Find where the given text appears and provide that cell's center as (x, y) coordinate. 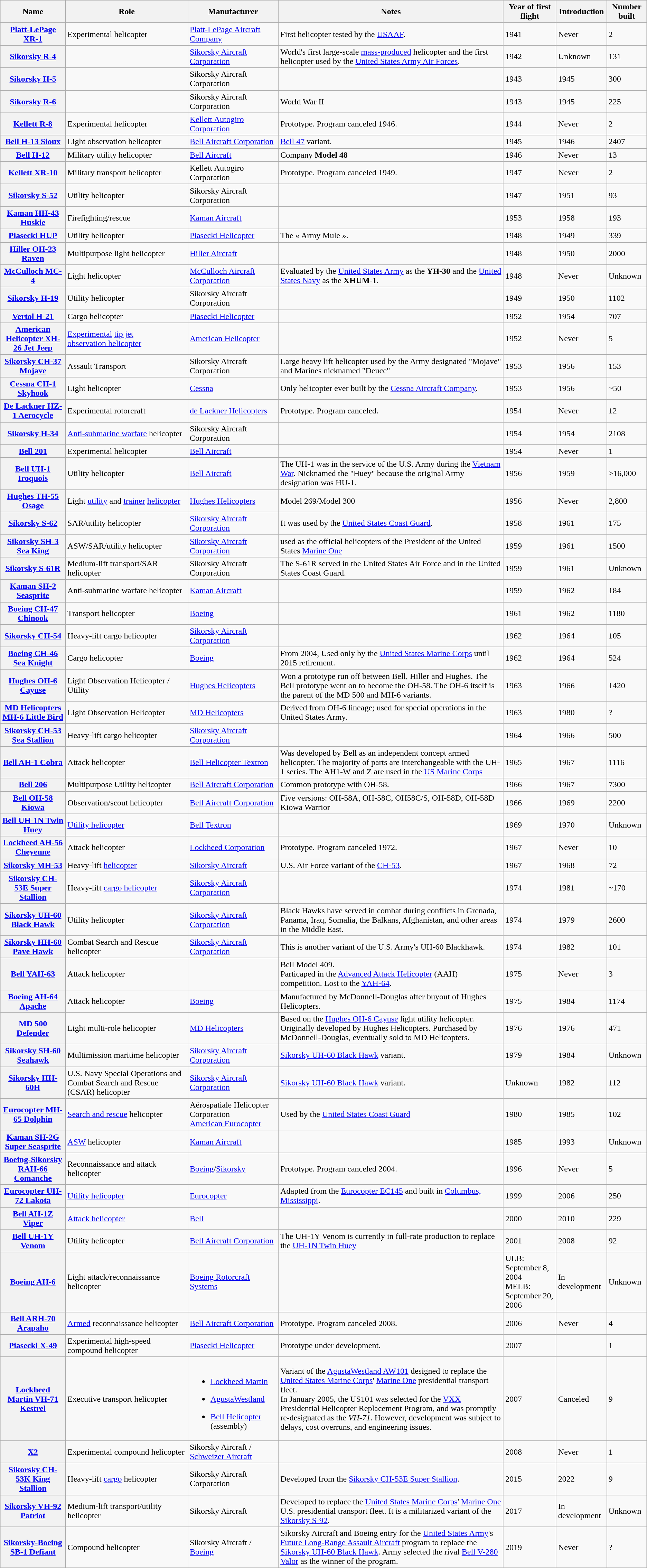
1116 (627, 762)
ASW helicopter (127, 1141)
Military transport helicopter (127, 173)
3 (627, 974)
1942 (529, 57)
De Lackner HZ-1 Aerocycle (33, 411)
Firefighting/rescue (127, 218)
MD 500 Defender (33, 1028)
used as the official helicopters of the President of the United States Marine One (391, 545)
Sikorsky MH-53 (33, 865)
Compound helicopter (127, 1547)
American Helicopter XH-26 Jet Jeep (33, 339)
Reconnaissance and attack helicopter (127, 1169)
Hiller Aircraft (233, 253)
2108 (627, 433)
92 (627, 1241)
It was used by the United States Coast Guard. (391, 523)
2015 (529, 1479)
Sikorsky CH-54 (33, 636)
Light observation helicopter (127, 142)
1996 (529, 1169)
2600 (627, 920)
Sikorsky S-62 (33, 523)
1420 (627, 685)
~50 (627, 389)
Platt-LePage XR-1 (33, 34)
Sikorsky CH-37 Mojave (33, 366)
Sikorsky H-34 (33, 433)
Piasecki X-49 (33, 1345)
Boeing CH-47 Chinook (33, 613)
ULB: September 8, 2004MELB: September 20, 2006 (529, 1282)
>16,000 (627, 474)
1180 (627, 613)
1999 (529, 1196)
2010 (581, 1218)
2019 (529, 1547)
Prototype. Program canceled. (391, 411)
Notes (391, 12)
Prototype. Program canceled 1972. (391, 848)
2407 (627, 142)
The UH-1Y Venom is currently in full-rate production to replace the UH-1N Twin Huey (391, 1241)
1944 (529, 124)
Boeing AH-6 (33, 1282)
2022 (581, 1479)
Bell (233, 1218)
Experimental rotorcraft (127, 411)
Lockheed Corporation (233, 848)
Sikorsky HH-60 Pave Hawk (33, 946)
Combat Search and Rescue helicopter (127, 946)
Manufacturer (233, 12)
300 (627, 79)
Sikorsky CH-53K King Stallion (33, 1479)
Sikorsky S-61R (33, 568)
Multipurpose light helicopter (127, 253)
Light utility and trainer helicopter (127, 501)
Sikorsky-Boeing SB-1 Defiant (33, 1547)
1970 (581, 825)
Kellett R-8 (33, 124)
Bell H-13 Sioux (33, 142)
Sikorsky CH-53E Super Stallion (33, 888)
Company Model 48 (391, 155)
Search and rescue helicopter (127, 1114)
Light multi-role helicopter (127, 1028)
4 (627, 1323)
Armed reconnaissance helicopter (127, 1323)
10 (627, 848)
184 (627, 590)
Heavy-lift helicopter (127, 865)
Sikorsky H-5 (33, 79)
Developed from the Sikorsky CH-53E Super Stallion. (391, 1479)
Bell 206 (33, 785)
Developed to replace the United States Marine Corps' Marine One U.S. presidential transport fleet. It is a militarized variant of the Sikorsky S-92. (391, 1511)
Kaman SH-2G Super Seasprite (33, 1141)
The UH-1 was in the service of the U.S. Army during the Vietnam War. Nicknamed the "Huey" because the original Army designation was HU-1. (391, 474)
Experimental high-speed compound helicopter (127, 1345)
Name (33, 12)
7300 (627, 785)
Kaman HH-43 Huskie (33, 218)
Prototype. Program canceled 1946. (391, 124)
Sikorsky S-52 (33, 195)
707 (627, 316)
Bell UH-1Y Venom (33, 1241)
131 (627, 57)
Bell H-12 (33, 155)
Model 269/Model 300 (391, 501)
Sikorsky H-19 (33, 299)
Medium-lift transport/utility helicopter (127, 1511)
2,800 (627, 501)
101 (627, 946)
Sikorsky Aircraft / Schweizer Aircraft (233, 1452)
Aérospatiale Helicopter CorporationAmerican Eurocopter (233, 1114)
93 (627, 195)
Sikorsky UH-60 Black Hawk (33, 920)
Black Hawks have served in combat during conflicts in Grenada, Panama, Iraq, Somalia, the Balkans, Afghanistan, and other areas in the Middle East. (391, 920)
This is another variant of the U.S. Army's UH-60 Blackhawk. (391, 946)
225 (627, 102)
Manufactured by McDonnell-Douglas after buyout of Hughes Helicopters. (391, 1001)
Transport helicopter (127, 613)
Eurocopter MH-65 Dolphin (33, 1114)
The S-61R served in the United States Air Force and in the United States Coast Guard. (391, 568)
Boeing CH-46 Sea Knight (33, 658)
From 2004, Used only by the United States Marine Corps until 2015 retirement. (391, 658)
1965 (529, 762)
Observation/scout helicopter (127, 803)
2200 (627, 803)
Experimental compound helicopter (127, 1452)
Lockheed AH-56 Cheyenne (33, 848)
Multipurpose Utility helicopter (127, 785)
Multimission maritime helicopter (127, 1056)
Sikorsky SH-3 Sea King (33, 545)
13 (627, 155)
1981 (581, 888)
250 (627, 1196)
Medium-lift transport/SAR helicopter (127, 568)
Hughes OH-6 Cayuse (33, 685)
Sikorsky Aircraft / Boeing (233, 1547)
Used by the United States Coast Guard (391, 1114)
Bell ARH-70 Arapaho (33, 1323)
Number built (627, 12)
Sikorsky SH-60 Seahawk (33, 1056)
Kaman SH-2 Seasprite (33, 590)
Year of first flight (529, 12)
Boeing-Sikorsky RAH-66 Comanche (33, 1169)
Executive transport helicopter (127, 1399)
Introduction (581, 12)
1941 (529, 34)
Prototype. Program canceled 2008. (391, 1323)
Bell OH-58 Kiowa (33, 803)
Only helicopter ever built by the Cessna Aircraft Company. (391, 389)
1968 (581, 865)
229 (627, 1218)
72 (627, 865)
Five versions: OH-58A, OH-58C, OH58C/S, OH-58D, OH-58D Kiowa Warrior (391, 803)
Bell 47 variant. (391, 142)
Bell AH-1 Cobra (33, 762)
Bell Helicopter Textron (233, 762)
Evaluated by the United States Army as the YH-30 and the United States Navy as the XHUM-1. (391, 276)
153 (627, 366)
Hiller OH-23 Raven (33, 253)
1500 (627, 545)
Light attack/reconnaissance helicopter (127, 1282)
~170 (627, 888)
1102 (627, 299)
Bell AH-1Z Viper (33, 1218)
2001 (529, 1241)
Light Observation Helicopter / Utility (127, 685)
Boeing AH-64 Apache (33, 1001)
524 (627, 658)
339 (627, 235)
Sikorsky CH-53 Sea Stallion (33, 735)
McCulloch Aircraft Corporation (233, 276)
Piasecki HUP (33, 235)
U.S. Navy Special Operations and Combat Search and Rescue (CSAR) helicopter (127, 1083)
Cessna (233, 389)
Bell Model 409.Particaped in the Advanced Attack Helicopter (AAH) competition. Lost to the YAH-64. (391, 974)
The « Army Mule ». (391, 235)
Bell UH-1 Iroquois (33, 474)
Sikorsky R-6 (33, 102)
193 (627, 218)
Bell Textron (233, 825)
Experimental tip jetobservation helicopter (127, 339)
Common prototype with OH-58. (391, 785)
500 (627, 735)
Hughes TH-55 Osage (33, 501)
Assault Transport (127, 366)
12 (627, 411)
Bell UH-1N Twin Huey (33, 825)
Vertol H-21 (33, 316)
1174 (627, 1001)
Sikorsky R-4 (33, 57)
Lockheed Martin VH-71 Kestrel (33, 1399)
112 (627, 1083)
Boeing Rotorcraft Systems (233, 1282)
ASW/SAR/utility helicopter (127, 545)
175 (627, 523)
Eurocopter (233, 1196)
2017 (529, 1511)
Boeing/Sikorsky (233, 1169)
World War II (391, 102)
World's first large-scale mass-produced helicopter and the first helicopter used by the United States Army Air Forces. (391, 57)
Platt-LePage Aircraft Company (233, 34)
105 (627, 636)
X2 (33, 1452)
Canceled (581, 1399)
Military utility helicopter (127, 155)
Prototype under development. (391, 1345)
U.S. Air Force variant of the CH-53. (391, 865)
Adapted from the Eurocopter EC145 and built in Columbus, Mississippi. (391, 1196)
Cessna CH-1 Skyhook (33, 389)
1993 (581, 1141)
Prototype. Program canceled 1949. (391, 173)
Bell YAH-63 (33, 974)
Eurocopter UH-72 Lakota (33, 1196)
Bell 201 (33, 451)
de Lackner Helicopters (233, 411)
Derived from OH-6 lineage; used for special operations in the United States Army. (391, 713)
Kellett XR-10 (33, 173)
McCulloch MC-4 (33, 276)
American Helicopter (233, 339)
Sikorsky VH-92 Patriot (33, 1511)
MD Helicopters MH-6 Little Bird (33, 713)
102 (627, 1114)
1951 (581, 195)
471 (627, 1028)
Light Observation Helicopter (127, 713)
Lockheed MartinAgustaWestlandBell Helicopter (assembly) (233, 1399)
Sikorsky HH-60H (33, 1083)
Prototype. Program canceled 2004. (391, 1169)
Role (127, 12)
Large heavy lift helicopter used by the Army designated "Mojave" and Marines nicknamed "Deuce" (391, 366)
SAR/utility helicopter (127, 523)
First helicopter tested by the USAAF. (391, 34)
